Identify which cell holds the provided text, then report its [x, y] central coordinate. 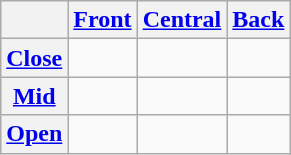
Back [258, 20]
Mid [34, 96]
Front [102, 20]
Central [182, 20]
Open [34, 134]
Close [34, 58]
